Locate the cell with the specified text and output its [X, Y] center coordinate. 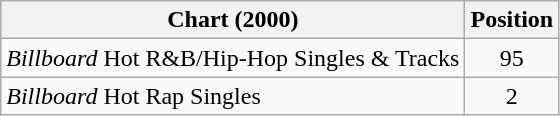
Billboard Hot R&B/Hip-Hop Singles & Tracks [233, 58]
Chart (2000) [233, 20]
Position [512, 20]
Billboard Hot Rap Singles [233, 96]
2 [512, 96]
95 [512, 58]
